Provide the (X, Y) coordinate of the cell's center where the given text is located.  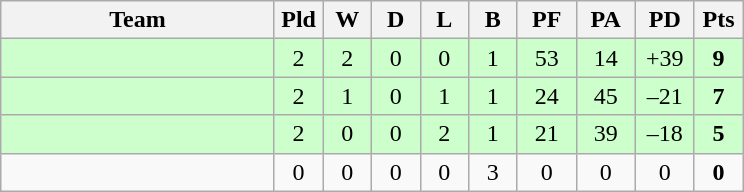
W (348, 20)
21 (546, 134)
Pld (298, 20)
3 (494, 172)
–18 (664, 134)
53 (546, 58)
5 (718, 134)
PD (664, 20)
PF (546, 20)
+39 (664, 58)
PA (606, 20)
45 (606, 96)
9 (718, 58)
–21 (664, 96)
D (396, 20)
Pts (718, 20)
24 (546, 96)
7 (718, 96)
B (494, 20)
39 (606, 134)
14 (606, 58)
L (444, 20)
Team (138, 20)
